From the cell containing the given text, extract its center point as [X, Y] coordinate. 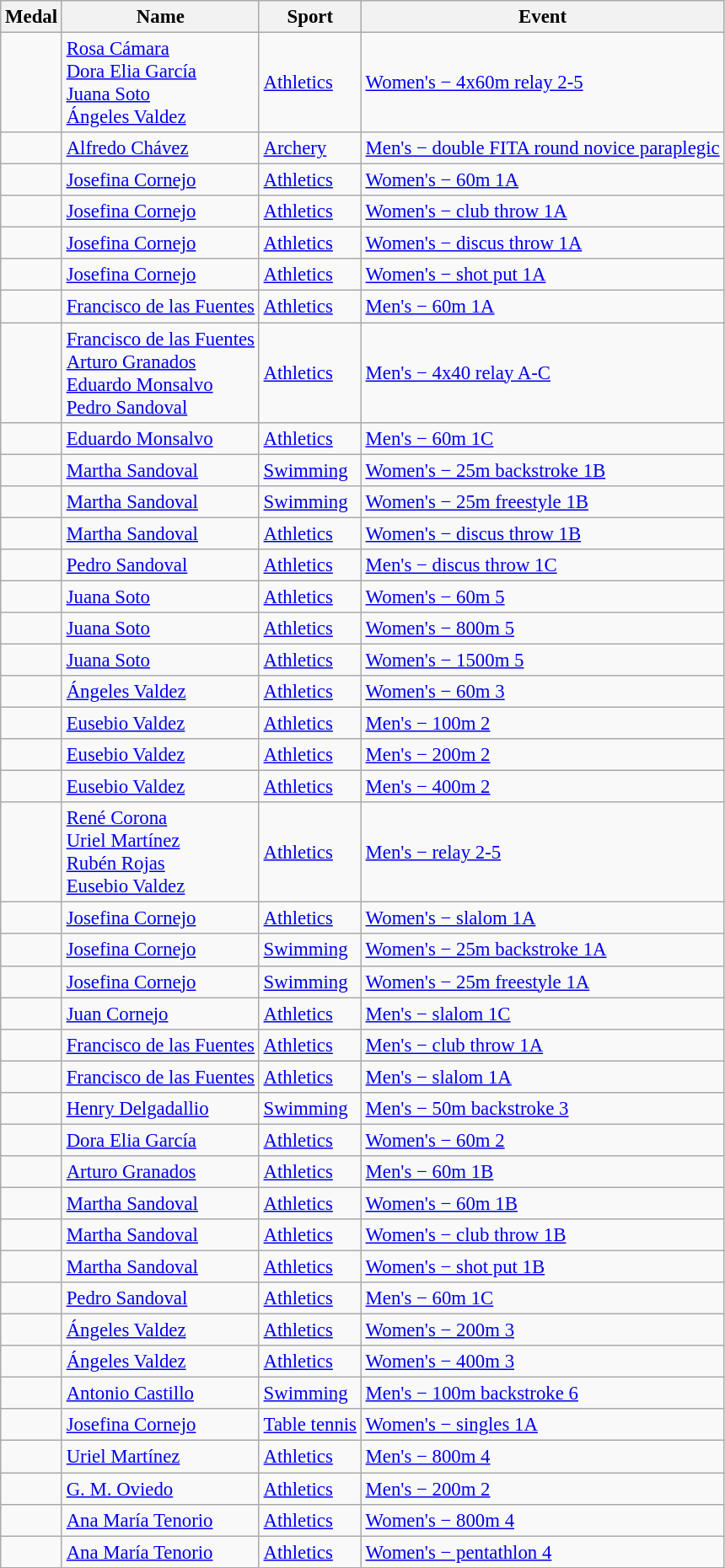
Women's − 400m 3 [543, 1362]
Men's − relay 2-5 [543, 853]
Women's − singles 1A [543, 1425]
Women's − discus throw 1A [543, 243]
Women's − 200m 3 [543, 1330]
Men's − 50m backstroke 3 [543, 1109]
Henry Delgadallio [160, 1109]
Uriel Martínez [160, 1457]
Men's − slalom 1A [543, 1077]
Event [543, 17]
Women's − pentathlon 4 [543, 1552]
Women's − slalom 1A [543, 918]
Men's − 100m backstroke 6 [543, 1394]
Rosa Cámara Dora Elia García Juana Soto Ángeles Valdez [160, 83]
Eduardo Monsalvo [160, 438]
Women's − 800m 5 [543, 629]
Men's − 100m 2 [543, 724]
Juan Cornejo [160, 1014]
Women's − 60m 1A [543, 180]
G. M. Oviedo [160, 1489]
Women's − 60m 5 [543, 597]
Alfredo Chávez [160, 148]
Women's − 4x60m relay 2-5 [543, 83]
Women's − 25m backstroke 1B [543, 470]
Women's − 25m backstroke 1A [543, 950]
Medal [32, 17]
Archery [310, 148]
Men's − 400m 2 [543, 787]
Men's − discus throw 1C [543, 565]
Women's − 800m 4 [543, 1520]
Women's − club throw 1A [543, 211]
Women's − 60m 1B [543, 1203]
Women's − 1500m 5 [543, 660]
Men's − club throw 1A [543, 1045]
Men's − 4x40 relay A-C [543, 372]
Women's − 60m 3 [543, 692]
Sport [310, 17]
Men's − 60m 1B [543, 1172]
Name [160, 17]
Men's − 60m 1A [543, 307]
Men's − double FITA round novice paraplegic [543, 148]
Arturo Granados [160, 1172]
Antonio Castillo [160, 1394]
Francisco de las Fuentes Arturo Granados Eduardo Monsalvo Pedro Sandoval [160, 372]
Women's − shot put 1B [543, 1267]
Dora Elia García [160, 1140]
Women's − 60m 2 [543, 1140]
Women's − 25m freestyle 1B [543, 501]
Men's − slalom 1C [543, 1014]
René Corona Uriel Martínez Rubén Rojas Eusebio Valdez [160, 853]
Women's − shot put 1A [543, 276]
Women's − 25m freestyle 1A [543, 982]
Women's − club throw 1B [543, 1235]
Men's − 800m 4 [543, 1457]
Women's − discus throw 1B [543, 533]
Table tennis [310, 1425]
